Capture the cell that displays the provided text and extract its (X, Y) central coordinate. 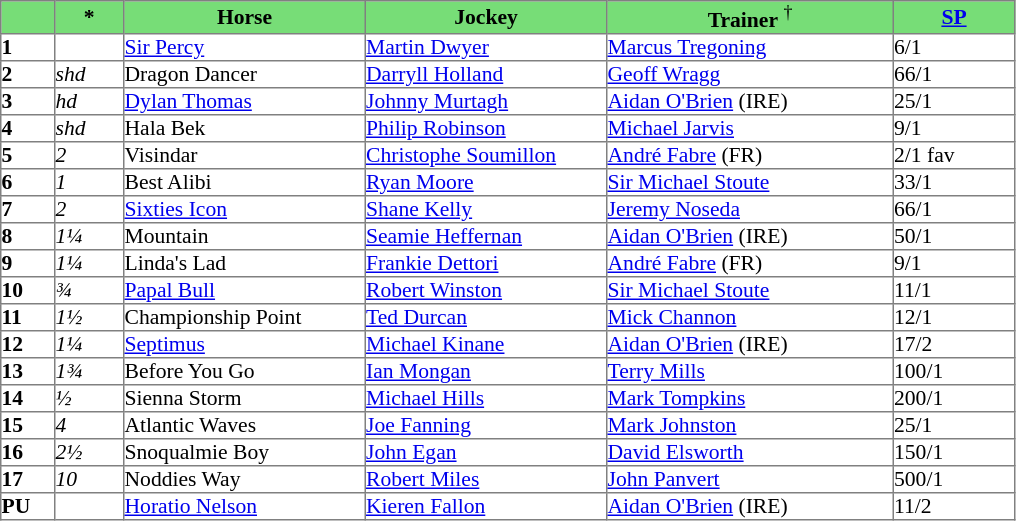
Sir Percy (245, 46)
17 (28, 478)
3 (28, 100)
7 (28, 208)
Championship Point (245, 316)
Robert Miles (486, 478)
Dylan Thomas (245, 100)
9 (28, 262)
8 (28, 236)
Dragon Dancer (245, 74)
11/1 (954, 290)
Sixties Icon (245, 208)
¾ (90, 290)
Shane Kelly (486, 208)
Linda's Lad (245, 262)
200/1 (954, 398)
Philip Robinson (486, 128)
1½ (90, 316)
SP (954, 18)
Trainer † (750, 18)
Visindar (245, 154)
Snoqualmie Boy (245, 452)
Atlantic Waves (245, 424)
Ted Durcan (486, 316)
6/1 (954, 46)
Michael Kinane (486, 344)
Michael Hills (486, 398)
11 (28, 316)
Darryll Holland (486, 74)
12 (28, 344)
Jockey (486, 18)
17/2 (954, 344)
13 (28, 370)
Septimus (245, 344)
2/1 fav (954, 154)
Mark Johnston (750, 424)
Sienna Storm (245, 398)
Mountain (245, 236)
500/1 (954, 478)
John Egan (486, 452)
Michael Jarvis (750, 128)
Mick Channon (750, 316)
Best Alibi (245, 182)
Geoff Wragg (750, 74)
Christophe Soumillon (486, 154)
2½ (90, 452)
Noddies Way (245, 478)
Horse (245, 18)
Kieren Fallon (486, 506)
Before You Go (245, 370)
Horatio Nelson (245, 506)
6 (28, 182)
14 (28, 398)
* (90, 18)
Marcus Tregoning (750, 46)
Papal Bull (245, 290)
Robert Winston (486, 290)
Seamie Heffernan (486, 236)
12/1 (954, 316)
15 (28, 424)
1¾ (90, 370)
33/1 (954, 182)
Frankie Dettori (486, 262)
50/1 (954, 236)
11/2 (954, 506)
Hala Bek (245, 128)
5 (28, 154)
Jeremy Noseda (750, 208)
Martin Dwyer (486, 46)
½ (90, 398)
Joe Fanning (486, 424)
Terry Mills (750, 370)
Johnny Murtagh (486, 100)
David Elsworth (750, 452)
150/1 (954, 452)
hd (90, 100)
Ian Mongan (486, 370)
John Panvert (750, 478)
16 (28, 452)
Ryan Moore (486, 182)
100/1 (954, 370)
PU (28, 506)
Mark Tompkins (750, 398)
